Extract the (X, Y) coordinate from the center of the cell holding the provided text.  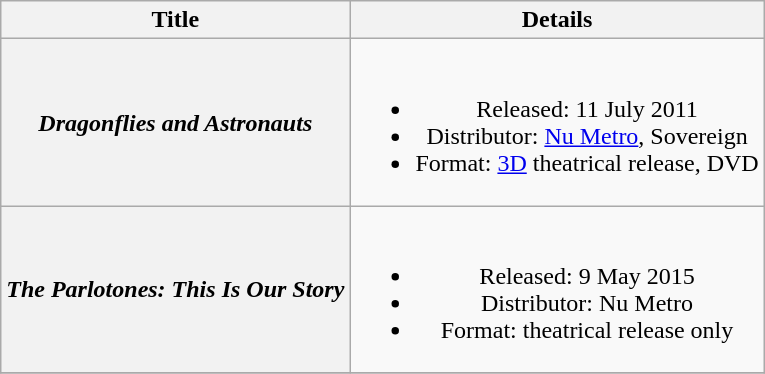
Title (176, 20)
Details (557, 20)
Released: 9 May 2015Distributor: Nu MetroFormat: theatrical release only (557, 290)
Dragonflies and Astronauts (176, 122)
Released: 11 July 2011Distributor: Nu Metro, SovereignFormat: 3D theatrical release, DVD (557, 122)
The Parlotones: This Is Our Story (176, 290)
